Detect which cell encompasses the target text, then output its (x, y) center coordinate. 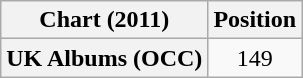
149 (255, 58)
Chart (2011) (104, 20)
Position (255, 20)
UK Albums (OCC) (104, 58)
